Return [X, Y] of the center of cell containing provided text 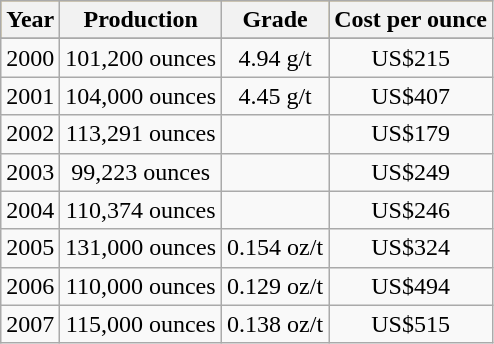
0.129 oz/t [276, 286]
110,000 ounces [141, 286]
Grade [276, 20]
0.154 oz/t [276, 248]
Production [141, 20]
US$407 [411, 96]
Year [30, 20]
US$324 [411, 248]
115,000 ounces [141, 324]
US$246 [411, 210]
131,000 ounces [141, 248]
4.94 g/t [276, 58]
0.138 oz/t [276, 324]
2004 [30, 210]
2003 [30, 172]
104,000 ounces [141, 96]
US$249 [411, 172]
101,200 ounces [141, 58]
US$494 [411, 286]
99,223 ounces [141, 172]
2000 [30, 58]
US$179 [411, 134]
2001 [30, 96]
4.45 g/t [276, 96]
110,374 ounces [141, 210]
2007 [30, 324]
US$515 [411, 324]
2005 [30, 248]
Cost per ounce [411, 20]
113,291 ounces [141, 134]
2006 [30, 286]
US$215 [411, 58]
2002 [30, 134]
